Return the [X, Y] coordinate for the center point of the cell that contains the specified text.  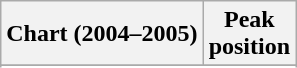
Peakposition [249, 34]
Chart (2004–2005) [102, 34]
